Extract the (X, Y) coordinate from the center of the cell holding the provided text.  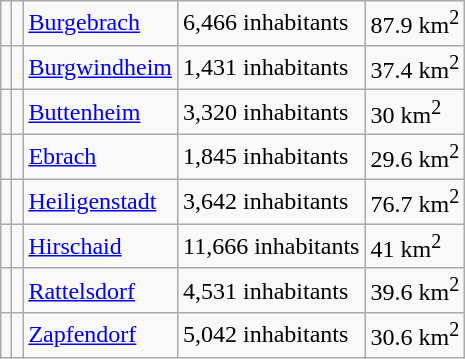
11,666 inhabitants (271, 246)
6,466 inhabitants (271, 24)
Burgwindheim (100, 68)
5,042 inhabitants (271, 336)
29.6 km2 (415, 156)
3,320 inhabitants (271, 112)
Ebrach (100, 156)
Burgebrach (100, 24)
Hirschaid (100, 246)
39.6 km2 (415, 290)
Heiligenstadt (100, 202)
37.4 km2 (415, 68)
30 km2 (415, 112)
1,431 inhabitants (271, 68)
Rattelsdorf (100, 290)
Buttenheim (100, 112)
76.7 km2 (415, 202)
87.9 km2 (415, 24)
Zapfendorf (100, 336)
30.6 km2 (415, 336)
3,642 inhabitants (271, 202)
4,531 inhabitants (271, 290)
1,845 inhabitants (271, 156)
41 km2 (415, 246)
